Scan for the cell matching the given text and deliver its [x, y] coordinate at center. 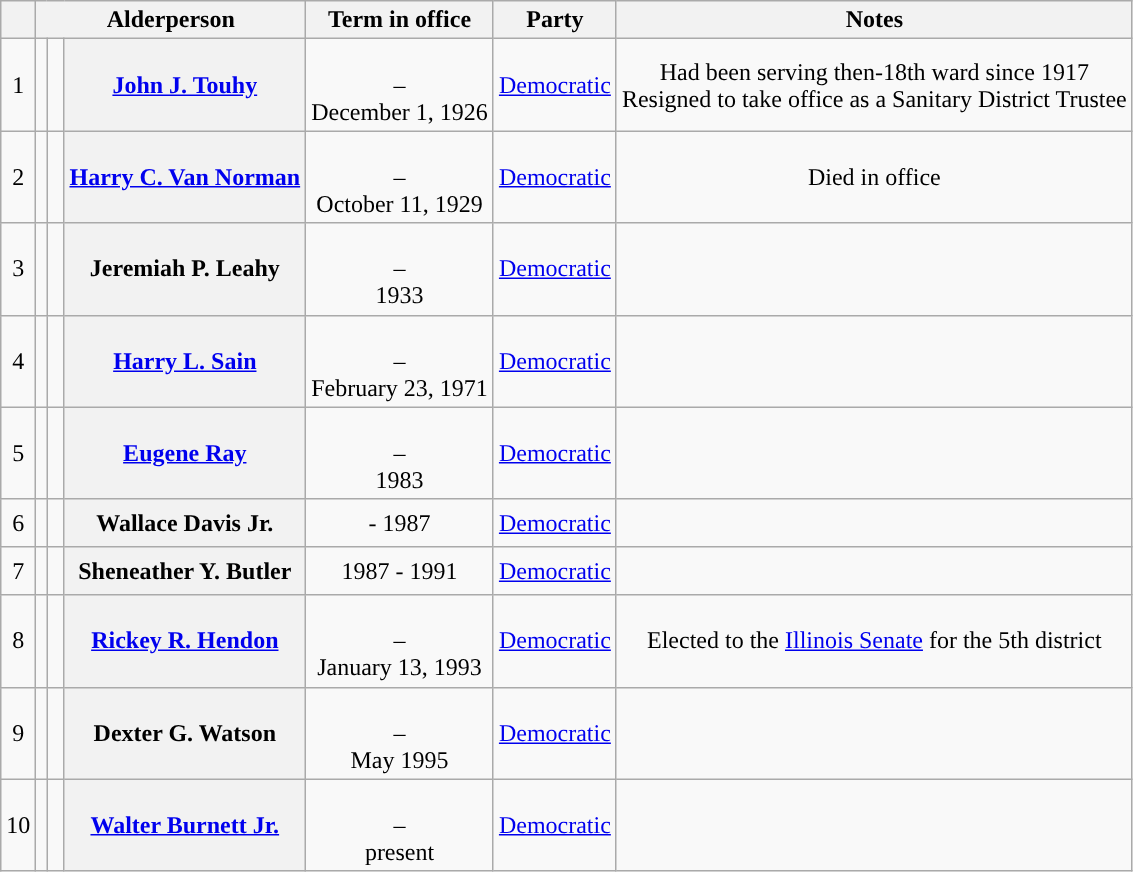
4 [18, 361]
Elected to the Illinois Senate for the 5th district [874, 641]
1987 - 1991 [400, 571]
Had been serving then-18th ward since 1917Resigned to take office as a Sanitary District Trustee [874, 85]
1 [18, 85]
Walter Burnett Jr. [185, 825]
Jeremiah P. Leahy [185, 269]
Notes [874, 20]
6 [18, 523]
Term in office [400, 20]
–January 13, 1993 [400, 641]
- 1987 [400, 523]
8 [18, 641]
7 [18, 571]
–present [400, 825]
Alderperson [171, 20]
–February 23, 1971 [400, 361]
9 [18, 733]
–1983 [400, 453]
10 [18, 825]
5 [18, 453]
Party [554, 20]
Wallace Davis Jr. [185, 523]
Harry L. Sain [185, 361]
2 [18, 177]
–1933 [400, 269]
Harry C. Van Norman [185, 177]
John J. Touhy [185, 85]
Rickey R. Hendon [185, 641]
Dexter G. Watson [185, 733]
–May 1995 [400, 733]
Died in office [874, 177]
3 [18, 269]
–October 11, 1929 [400, 177]
Sheneather Y. Butler [185, 571]
Eugene Ray [185, 453]
–December 1, 1926 [400, 85]
